Detect which cell encompasses the target text, then output its [x, y] center coordinate. 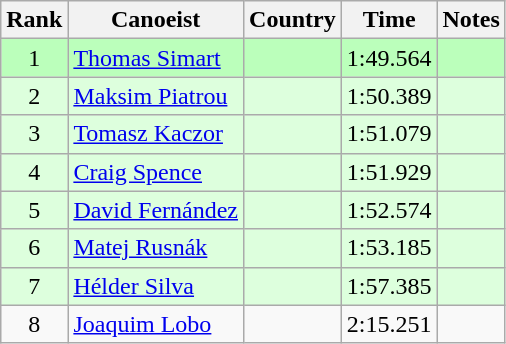
Matej Rusnák [156, 248]
5 [34, 210]
Country [293, 20]
Notes [471, 20]
1:57.385 [389, 286]
1:50.389 [389, 96]
1:53.185 [389, 248]
1:51.079 [389, 134]
Joaquim Lobo [156, 324]
Rank [34, 20]
Thomas Simart [156, 58]
Tomasz Kaczor [156, 134]
Maksim Piatrou [156, 96]
Craig Spence [156, 172]
Hélder Silva [156, 286]
8 [34, 324]
1:51.929 [389, 172]
6 [34, 248]
2:15.251 [389, 324]
David Fernández [156, 210]
2 [34, 96]
1:52.574 [389, 210]
4 [34, 172]
Time [389, 20]
Canoeist [156, 20]
1 [34, 58]
1:49.564 [389, 58]
7 [34, 286]
3 [34, 134]
